For the text-containing cell, return its midpoint in [X, Y] coordinate format. 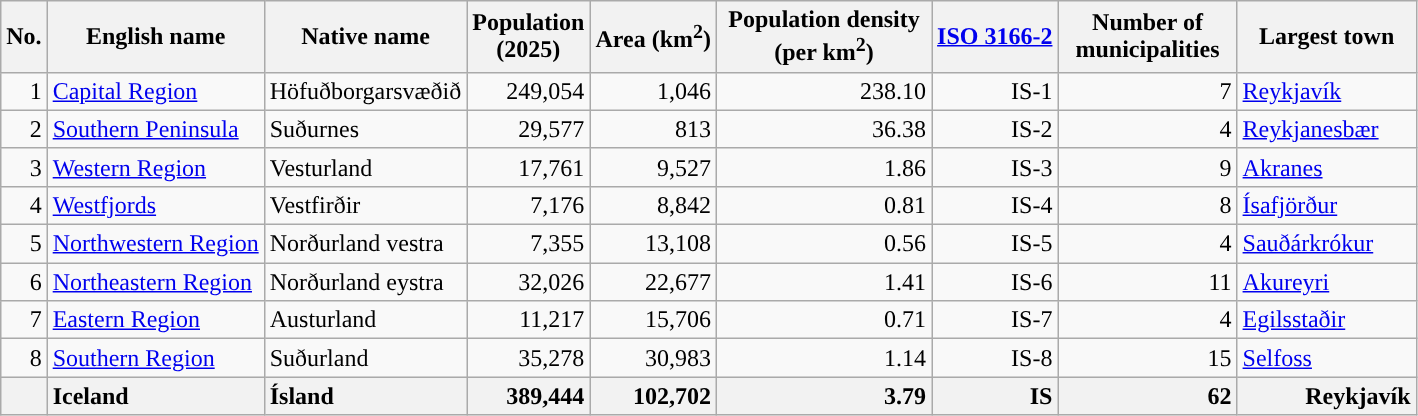
35,278 [528, 358]
3 [24, 167]
3.79 [824, 396]
IS-1 [995, 91]
Iceland [156, 396]
Norðurland vestra [366, 244]
32,026 [528, 282]
29,577 [528, 129]
Akureyri [1326, 282]
Westfjords [156, 205]
389,444 [528, 396]
5 [24, 244]
17,761 [528, 167]
Population(2025) [528, 37]
11,217 [528, 320]
1 [24, 91]
1.86 [824, 167]
IS-4 [995, 205]
Eastern Region [156, 320]
Austurland [366, 320]
Southern Region [156, 358]
IS-8 [995, 358]
13,108 [654, 244]
Western Region [156, 167]
102,702 [654, 396]
Ísland [366, 396]
9 [1148, 167]
Ísafjörður [1326, 205]
IS-3 [995, 167]
11 [1148, 282]
9,527 [654, 167]
Suðurnes [366, 129]
7,355 [528, 244]
Egilsstaðir [1326, 320]
IS-6 [995, 282]
15,706 [654, 320]
36.38 [824, 129]
Vestfirðir [366, 205]
7,176 [528, 205]
Number of municipalities [1148, 37]
62 [1148, 396]
Sauðárkrókur [1326, 244]
Northwestern Region [156, 244]
0.56 [824, 244]
IS-2 [995, 129]
0.71 [824, 320]
1.41 [824, 282]
Population density (per km2) [824, 37]
ISO 3166-2 [995, 37]
6 [24, 282]
No. [24, 37]
8,842 [654, 205]
Northeastern Region [156, 282]
15 [1148, 358]
English name [156, 37]
249,054 [528, 91]
Vesturland [366, 167]
30,983 [654, 358]
IS [995, 396]
Reykjanesbær [1326, 129]
IS-5 [995, 244]
Area (km2) [654, 37]
1,046 [654, 91]
238.10 [824, 91]
22,677 [654, 282]
1.14 [824, 358]
Native name [366, 37]
Southern Peninsula [156, 129]
Capital Region [156, 91]
0.81 [824, 205]
IS-7 [995, 320]
Norðurland eystra [366, 282]
Selfoss [1326, 358]
Suðurland [366, 358]
Akranes [1326, 167]
Largest town [1326, 37]
2 [24, 129]
Höfuðborgarsvæðið [366, 91]
813 [654, 129]
